Return the (x, y) coordinate for the center point of the cell that contains the specified text.  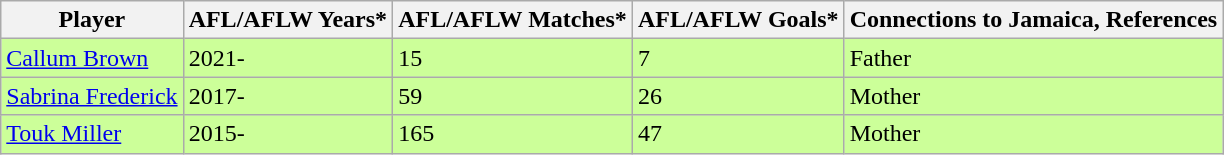
165 (513, 134)
2015- (288, 134)
26 (738, 96)
Player (92, 20)
Touk Miller (92, 134)
2021- (288, 58)
AFL/AFLW Matches* (513, 20)
59 (513, 96)
15 (513, 58)
AFL/AFLW Years* (288, 20)
47 (738, 134)
2017- (288, 96)
Callum Brown (92, 58)
7 (738, 58)
Connections to Jamaica, References (1034, 20)
Sabrina Frederick (92, 96)
AFL/AFLW Goals* (738, 20)
Father (1034, 58)
